Extract the [x, y] coordinate from the center of the cell holding the provided text.  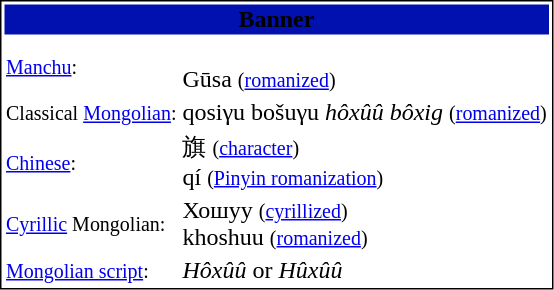
Cyrillic Mongolian: [90, 224]
Classical Mongolian: [90, 113]
旗 (character)qí (Pinyin romanization) [364, 161]
Hôxûû or Hûxûû [364, 270]
Mongolian script: [90, 270]
Chinese: [90, 161]
Manchu: [90, 66]
Banner [276, 19]
Хошуу (cyrillized)khoshuu (romanized) [364, 224]
qosiγu bošuγu hôxûû bôxig (romanized) [364, 113]
Gūsa (romanized) [364, 66]
